Locate the cell with the specified text and output its (x, y) center coordinate. 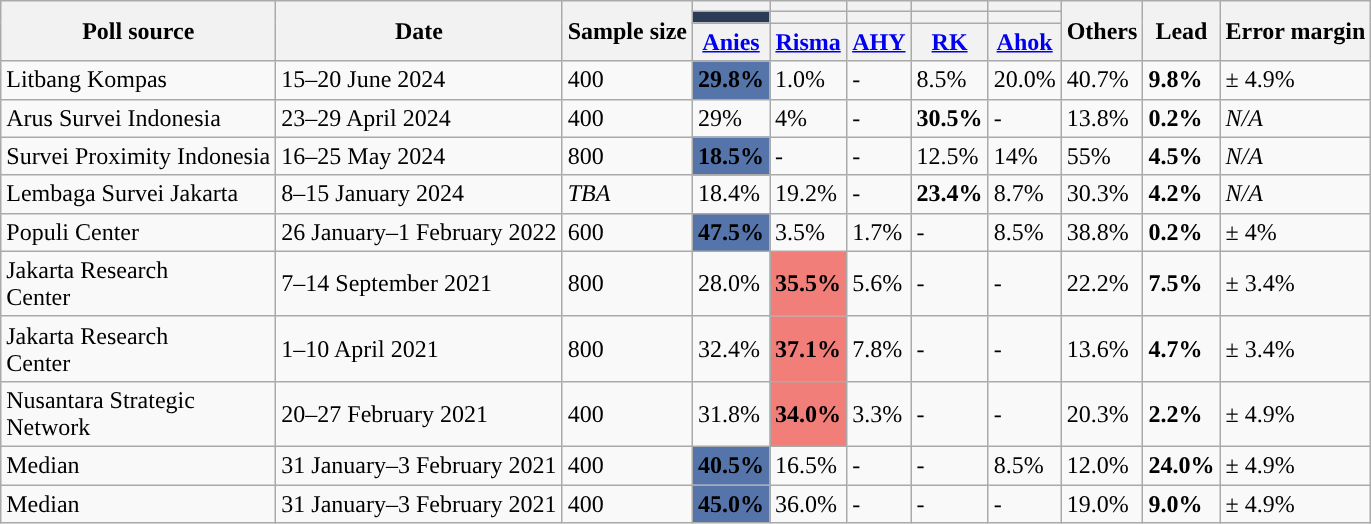
Ahok (1024, 42)
Nusantara StrategicNetwork (138, 414)
20–27 February 2021 (419, 414)
23.4% (950, 194)
18.5% (732, 156)
37.1% (808, 348)
Populi Center (138, 232)
8–15 January 2024 (419, 194)
13.8% (1102, 118)
600 (627, 232)
12.0% (1102, 465)
9.0% (1182, 503)
29% (732, 118)
19.0% (1102, 503)
32.4% (732, 348)
20.3% (1102, 414)
7–14 September 2021 (419, 284)
40.5% (732, 465)
RK (950, 42)
Anies (732, 42)
AHY (879, 42)
35.5% (808, 284)
2.2% (1182, 414)
18.4% (732, 194)
36.0% (808, 503)
Others (1102, 31)
31.8% (732, 414)
± 4% (1296, 232)
Survei Proximity Indonesia (138, 156)
28.0% (732, 284)
45.0% (732, 503)
24.0% (1182, 465)
13.6% (1102, 348)
1.0% (808, 80)
20.0% (1024, 80)
23–29 April 2024 (419, 118)
9.8% (1182, 80)
7.5% (1182, 284)
4.7% (1182, 348)
19.2% (808, 194)
Risma (808, 42)
3.5% (808, 232)
Litbang Kompas (138, 80)
38.8% (1102, 232)
14% (1024, 156)
15–20 June 2024 (419, 80)
16.5% (808, 465)
30.5% (950, 118)
4.5% (1182, 156)
16–25 May 2024 (419, 156)
4% (808, 118)
Poll source (138, 31)
1–10 April 2021 (419, 348)
47.5% (732, 232)
8.7% (1024, 194)
40.7% (1102, 80)
4.2% (1182, 194)
Sample size (627, 31)
Error margin (1296, 31)
3.3% (879, 414)
22.2% (1102, 284)
34.0% (808, 414)
Date (419, 31)
Lembaga Survei Jakarta (138, 194)
29.8% (732, 80)
5.6% (879, 284)
26 January–1 February 2022 (419, 232)
TBA (627, 194)
Arus Survei Indonesia (138, 118)
1.7% (879, 232)
30.3% (1102, 194)
7.8% (879, 348)
12.5% (950, 156)
Lead (1182, 31)
55% (1102, 156)
